Extract the (X, Y) coordinate from the center of the cell holding the provided text.  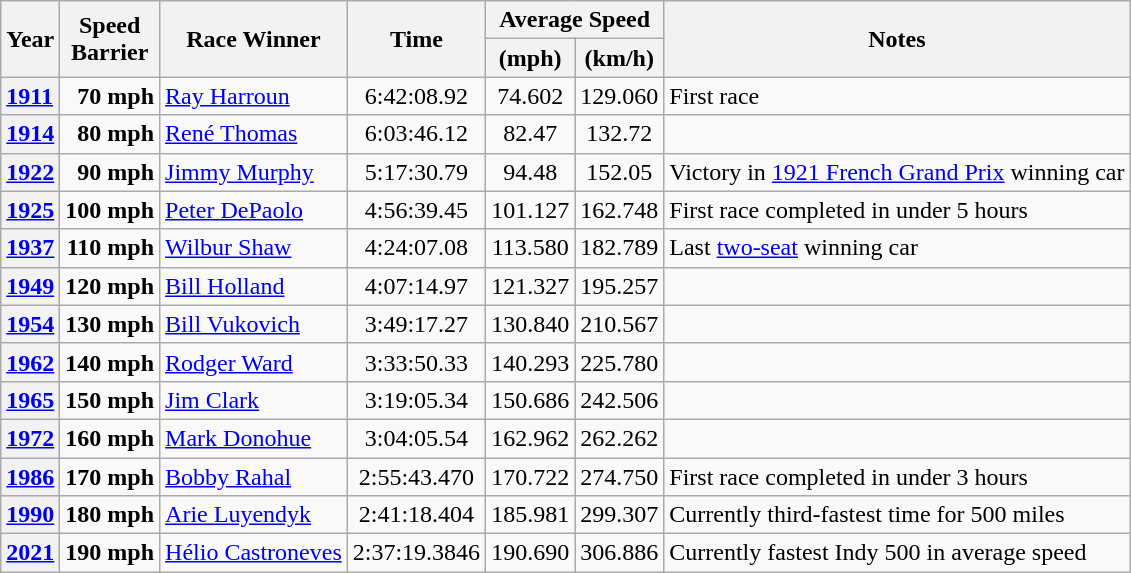
1990 (30, 515)
Currently fastest Indy 500 in average speed (897, 553)
82.47 (530, 134)
210.567 (620, 324)
140.293 (530, 362)
1972 (30, 438)
185.981 (530, 515)
Arie Luyendyk (254, 515)
Peter DePaolo (254, 210)
132.72 (620, 134)
90 mph (110, 172)
4:56:39.45 (416, 210)
121.327 (530, 286)
3:49:17.27 (416, 324)
180 mph (110, 515)
101.127 (530, 210)
(mph) (530, 58)
162.748 (620, 210)
299.307 (620, 515)
Jim Clark (254, 400)
150 mph (110, 400)
6:03:46.12 (416, 134)
Bobby Rahal (254, 477)
Victory in 1921 French Grand Prix winning car (897, 172)
Race Winner (254, 39)
306.886 (620, 553)
3:04:05.54 (416, 438)
274.750 (620, 477)
152.05 (620, 172)
(km/h) (620, 58)
242.506 (620, 400)
1949 (30, 286)
5:17:30.79 (416, 172)
6:42:08.92 (416, 96)
170 mph (110, 477)
Last two-seat winning car (897, 248)
Rodger Ward (254, 362)
113.580 (530, 248)
4:07:14.97 (416, 286)
Bill Vukovich (254, 324)
1914 (30, 134)
Hélio Castroneves (254, 553)
4:24:07.08 (416, 248)
140 mph (110, 362)
1986 (30, 477)
2:55:43.470 (416, 477)
160 mph (110, 438)
190.690 (530, 553)
Ray Harroun (254, 96)
2:41:18.404 (416, 515)
80 mph (110, 134)
262.262 (620, 438)
94.48 (530, 172)
Average Speed (575, 20)
3:19:05.34 (416, 400)
Bill Holland (254, 286)
120 mph (110, 286)
Year (30, 39)
130 mph (110, 324)
130.840 (530, 324)
1937 (30, 248)
2:37:19.3846 (416, 553)
70 mph (110, 96)
3:33:50.33 (416, 362)
First race completed in under 5 hours (897, 210)
100 mph (110, 210)
2021 (30, 553)
1962 (30, 362)
SpeedBarrier (110, 39)
110 mph (110, 248)
74.602 (530, 96)
Jimmy Murphy (254, 172)
150.686 (530, 400)
First race completed in under 3 hours (897, 477)
190 mph (110, 553)
162.962 (530, 438)
170.722 (530, 477)
129.060 (620, 96)
Currently third-fastest time for 500 miles (897, 515)
1911 (30, 96)
1954 (30, 324)
Wilbur Shaw (254, 248)
Notes (897, 39)
1922 (30, 172)
195.257 (620, 286)
Time (416, 39)
René Thomas (254, 134)
182.789 (620, 248)
225.780 (620, 362)
1965 (30, 400)
1925 (30, 210)
Mark Donohue (254, 438)
First race (897, 96)
